Return the (X, Y) coordinate for the center point of the cell that contains the specified text.  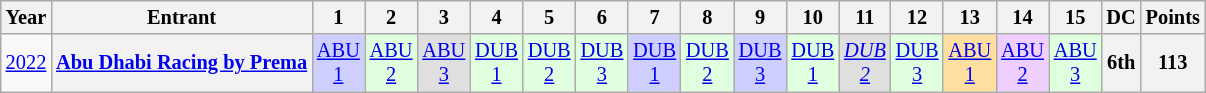
Entrant (182, 17)
113 (1173, 63)
7 (654, 17)
13 (970, 17)
9 (760, 17)
6 (602, 17)
Year (26, 17)
6th (1122, 63)
Points (1173, 17)
Abu Dhabi Racing by Prema (182, 63)
2022 (26, 63)
8 (708, 17)
3 (444, 17)
1 (338, 17)
12 (918, 17)
14 (1022, 17)
5 (550, 17)
4 (496, 17)
11 (865, 17)
2 (392, 17)
10 (812, 17)
DC (1122, 17)
15 (1076, 17)
